Determine the (x, y) coordinate at the center of the cell enclosing the given text.  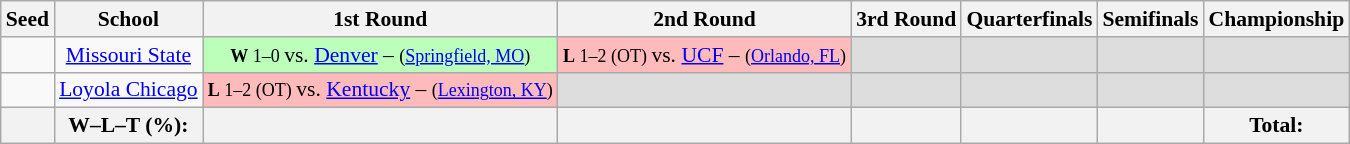
School (128, 19)
W–L–T (%): (128, 126)
Loyola Chicago (128, 90)
L 1–2 (OT) vs. UCF – (Orlando, FL) (704, 55)
Seed (28, 19)
Championship (1276, 19)
2nd Round (704, 19)
L 1–2 (OT) vs. Kentucky – (Lexington, KY) (380, 90)
3rd Round (906, 19)
Semifinals (1150, 19)
Quarterfinals (1029, 19)
W 1–0 vs. Denver – (Springfield, MO) (380, 55)
Missouri State (128, 55)
1st Round (380, 19)
Total: (1276, 126)
